Locate the cell with the specified text and output its (X, Y) center coordinate. 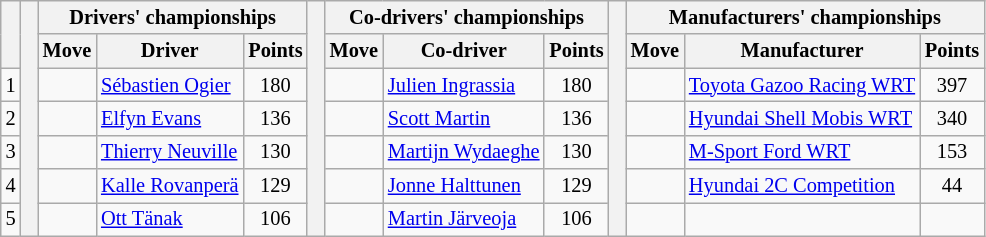
Hyundai Shell Mobis WRT (802, 118)
Scott Martin (464, 118)
Kalle Rovanperä (170, 186)
Toyota Gazoo Racing WRT (802, 85)
2 (11, 118)
Jonne Halttunen (464, 186)
44 (952, 186)
Thierry Neuville (170, 152)
340 (952, 118)
Martijn Wydaeghe (464, 152)
4 (11, 186)
5 (11, 219)
Julien Ingrassia (464, 85)
Driver (170, 51)
M-Sport Ford WRT (802, 152)
Co-driver (464, 51)
Hyundai 2C Competition (802, 186)
Manufacturers' championships (805, 17)
Ott Tänak (170, 219)
Manufacturer (802, 51)
Co-drivers' championships (467, 17)
Sébastien Ogier (170, 85)
Martin Järveoja (464, 219)
397 (952, 85)
1 (11, 85)
3 (11, 152)
153 (952, 152)
Drivers' championships (173, 17)
Elfyn Evans (170, 118)
